From the cell containing the given text, extract its center point as (X, Y) coordinate. 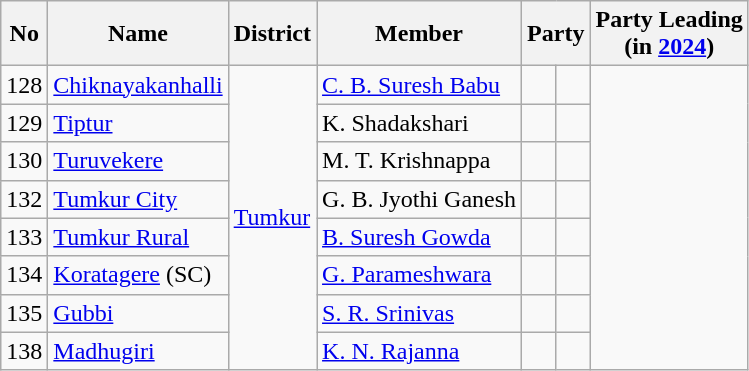
M. T. Krishnappa (420, 161)
Turuvekere (138, 161)
Gubbi (138, 313)
Tumkur Rural (138, 237)
Koratagere (SC) (138, 275)
Chiknayakanhalli (138, 85)
C. B. Suresh Babu (420, 85)
128 (24, 85)
Tumkur City (138, 199)
District (272, 34)
132 (24, 199)
134 (24, 275)
Madhugiri (138, 351)
Tumkur (272, 218)
Party (556, 34)
B. Suresh Gowda (420, 237)
133 (24, 237)
130 (24, 161)
Tiptur (138, 123)
135 (24, 313)
Member (420, 34)
K. N. Rajanna (420, 351)
No (24, 34)
129 (24, 123)
Name (138, 34)
G. B. Jyothi Ganesh (420, 199)
K. Shadakshari (420, 123)
G. Parameshwara (420, 275)
S. R. Srinivas (420, 313)
138 (24, 351)
Party Leading(in 2024) (669, 34)
